Search for the cell housing the specified text and yield its (X, Y) center coordinate. 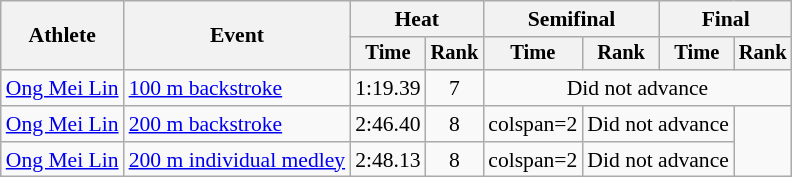
Semifinal (572, 19)
200 m backstroke (238, 124)
Heat (416, 19)
1:19.39 (388, 88)
8 (455, 124)
7 (455, 88)
100 m backstroke (238, 88)
colspan=2 (532, 124)
Athlete (62, 36)
Event (238, 36)
Final (726, 19)
2:46.40 (388, 124)
